Locate the cell with the specified text and output its [X, Y] center coordinate. 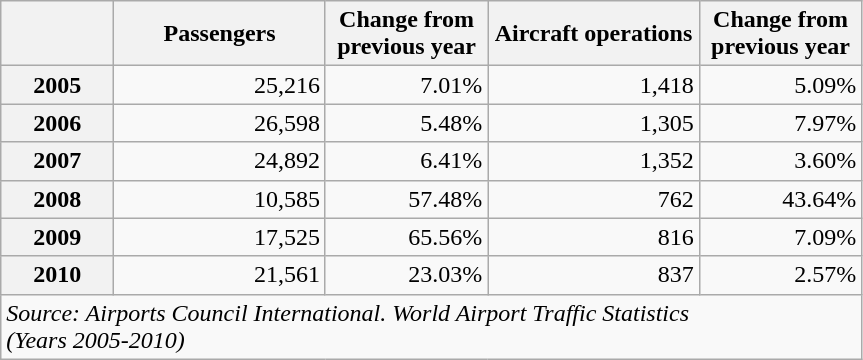
21,561 [220, 275]
57.48% [406, 199]
2006 [58, 123]
1,352 [594, 161]
2008 [58, 199]
7.09% [780, 237]
25,216 [220, 85]
762 [594, 199]
17,525 [220, 237]
7.97% [780, 123]
2010 [58, 275]
3.60% [780, 161]
816 [594, 237]
2.57% [780, 275]
23.03% [406, 275]
6.41% [406, 161]
5.09% [780, 85]
837 [594, 275]
Aircraft operations [594, 34]
65.56% [406, 237]
2005 [58, 85]
2009 [58, 237]
24,892 [220, 161]
43.64% [780, 199]
Source: Airports Council International. World Airport Traffic Statistics(Years 2005-2010) [432, 326]
2007 [58, 161]
7.01% [406, 85]
1,305 [594, 123]
26,598 [220, 123]
Passengers [220, 34]
5.48% [406, 123]
1,418 [594, 85]
10,585 [220, 199]
